Determine the [x, y] coordinate at the center of the cell enclosing the given text.  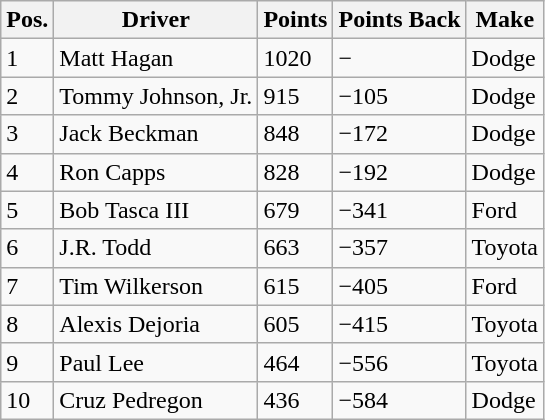
3 [28, 134]
Points [296, 20]
4 [28, 172]
10 [28, 400]
848 [296, 134]
Tommy Johnson, Jr. [156, 96]
Pos. [28, 20]
Cruz Pedregon [156, 400]
915 [296, 96]
Driver [156, 20]
436 [296, 400]
605 [296, 324]
Paul Lee [156, 362]
1 [28, 58]
828 [296, 172]
663 [296, 248]
5 [28, 210]
464 [296, 362]
1020 [296, 58]
−415 [400, 324]
615 [296, 286]
Jack Beckman [156, 134]
Alexis Dejoria [156, 324]
−357 [400, 248]
−192 [400, 172]
2 [28, 96]
−556 [400, 362]
Matt Hagan [156, 58]
−405 [400, 286]
679 [296, 210]
Bob Tasca III [156, 210]
Make [504, 20]
Ron Capps [156, 172]
7 [28, 286]
Tim Wilkerson [156, 286]
−341 [400, 210]
9 [28, 362]
− [400, 58]
6 [28, 248]
−584 [400, 400]
Points Back [400, 20]
J.R. Todd [156, 248]
8 [28, 324]
−105 [400, 96]
−172 [400, 134]
